Identify which cell holds the provided text, then report its (x, y) central coordinate. 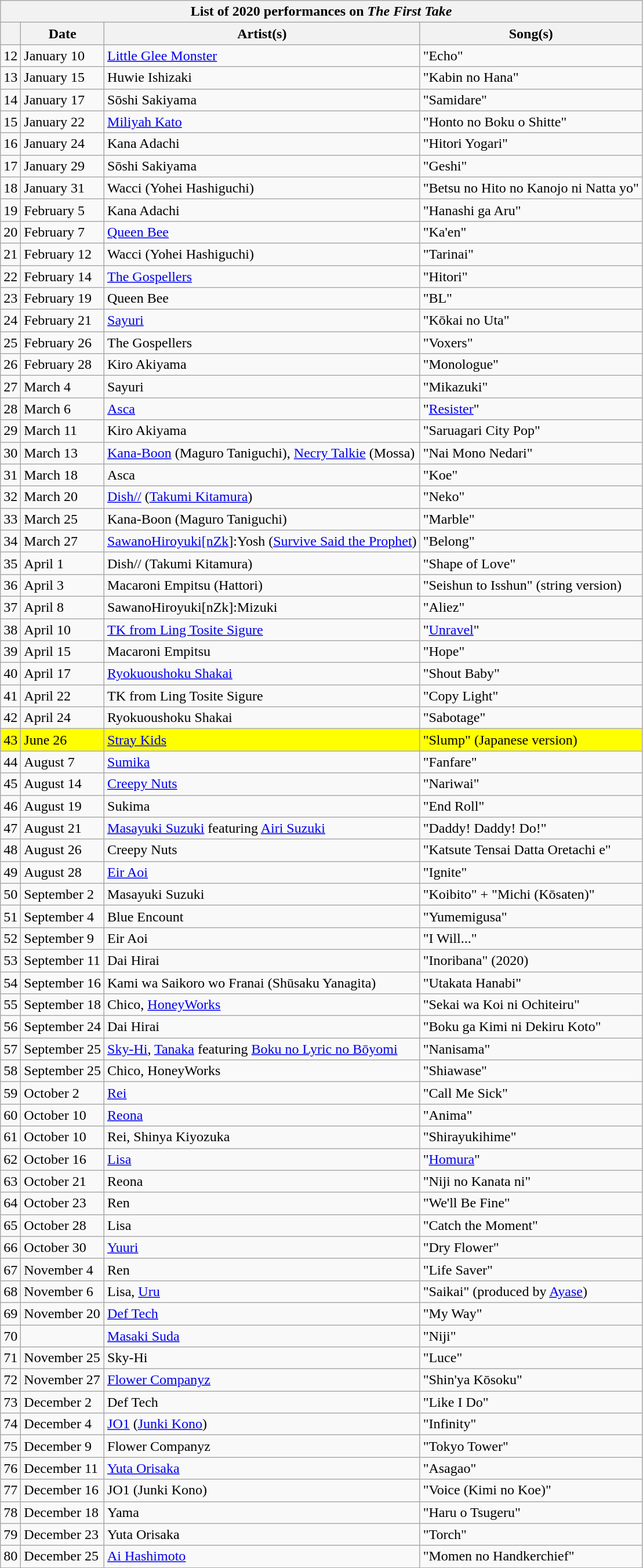
September 2 (63, 894)
"Resister" (531, 409)
67 (10, 1269)
12 (10, 56)
"Slump" (Japanese version) (531, 740)
"Sekai wa Koi ni Ochiteiru" (531, 1005)
32 (10, 497)
March 20 (63, 497)
"Momen no Handkerchief" (531, 1556)
October 21 (63, 1181)
"Mikazuki" (531, 387)
February 26 (63, 343)
December 4 (63, 1424)
"Utakata Hanabi" (531, 983)
"Shin'ya Kōsoku" (531, 1380)
December 25 (63, 1556)
33 (10, 519)
74 (10, 1424)
December 9 (63, 1446)
"Geshi" (531, 166)
16 (10, 144)
"Fanfare" (531, 762)
"Hanashi ga Aru" (531, 210)
April 17 (63, 674)
"Yumemigusa" (531, 916)
"We'll Be Fine" (531, 1203)
December 18 (63, 1512)
61 (10, 1137)
"Hitori Yogari" (531, 144)
43 (10, 740)
44 (10, 762)
August 19 (63, 806)
Artist(s) (262, 34)
47 (10, 828)
55 (10, 1005)
March 4 (63, 387)
"Boku ga Kimi ni Dekiru Koto" (531, 1027)
December 11 (63, 1468)
"Shout Baby" (531, 674)
August 21 (63, 828)
Rei (262, 1093)
August 26 (63, 850)
Ai Hashimoto (262, 1556)
"Haru o Tsugeru" (531, 1512)
"Saruagari City Pop" (531, 431)
"Shirayukihime" (531, 1137)
January 31 (63, 188)
Yama (262, 1512)
February 7 (63, 232)
31 (10, 475)
46 (10, 806)
18 (10, 188)
"I Will..." (531, 938)
December 23 (63, 1534)
January 15 (63, 78)
30 (10, 453)
58 (10, 1071)
27 (10, 387)
79 (10, 1534)
50 (10, 894)
February 5 (63, 210)
"Marble" (531, 519)
"Belong" (531, 541)
19 (10, 210)
November 27 (63, 1380)
December 2 (63, 1402)
"Koibito" + "Michi (Kōsaten)" (531, 894)
70 (10, 1335)
53 (10, 960)
Masayuki Suzuki featuring Airi Suzuki (262, 828)
April 10 (63, 629)
Sukima (262, 806)
60 (10, 1115)
Rei, Shinya Kiyozuka (262, 1137)
"Inoribana" (2020) (531, 960)
15 (10, 122)
"Voice (Kimi no Koe)" (531, 1490)
25 (10, 343)
December 16 (63, 1490)
SawanoHiroyuki[nZk]:Yosh (Survive Said the Prophet) (262, 541)
September 9 (63, 938)
"Like I Do" (531, 1402)
"Hitori" (531, 277)
Lisa, Uru (262, 1291)
"Nariwai" (531, 784)
Kami wa Saikoro wo Franai (Shūsaku Yanagita) (262, 983)
"Saikai" (produced by Ayase) (531, 1291)
October 30 (63, 1247)
66 (10, 1247)
"Call Me Sick" (531, 1093)
September 18 (63, 1005)
February 14 (63, 277)
51 (10, 916)
October 28 (63, 1225)
"Shape of Love" (531, 563)
January 10 (63, 56)
21 (10, 254)
October 23 (63, 1203)
76 (10, 1468)
23 (10, 299)
October 2 (63, 1093)
73 (10, 1402)
Macaroni Empitsu (Hattori) (262, 585)
"Luce" (531, 1358)
April 8 (63, 607)
80 (10, 1556)
January 24 (63, 144)
"Daddy! Daddy! Do!" (531, 828)
August 14 (63, 784)
49 (10, 872)
"Voxers" (531, 343)
37 (10, 607)
"BL" (531, 299)
Sky-Hi (262, 1358)
"Catch the Moment" (531, 1225)
Song(s) (531, 34)
March 27 (63, 541)
"Neko" (531, 497)
"Kabin no Hana" (531, 78)
45 (10, 784)
January 29 (63, 166)
68 (10, 1291)
January 17 (63, 100)
February 19 (63, 299)
"Seishun to Isshun" (string version) (531, 585)
64 (10, 1203)
"Life Saver" (531, 1269)
62 (10, 1159)
February 21 (63, 321)
28 (10, 409)
"Katsute Tensai Datta Oretachi e" (531, 850)
February 28 (63, 365)
List of 2020 performances on The First Take (321, 12)
November 6 (63, 1291)
Masaki Suda (262, 1335)
"Samidare" (531, 100)
"Echo" (531, 56)
April 22 (63, 696)
"Copy Light" (531, 696)
March 25 (63, 519)
17 (10, 166)
Miliyah Kato (262, 122)
"Torch" (531, 1534)
September 24 (63, 1027)
Stray Kids (262, 740)
Blue Encount (262, 916)
January 22 (63, 122)
October 16 (63, 1159)
72 (10, 1380)
22 (10, 277)
August 28 (63, 872)
71 (10, 1358)
"Niji no Kanata ni" (531, 1181)
February 12 (63, 254)
34 (10, 541)
"Monologue" (531, 365)
Kana-Boon (Maguro Taniguchi), Necry Talkie (Mossa) (262, 453)
56 (10, 1027)
14 (10, 100)
65 (10, 1225)
42 (10, 718)
26 (10, 365)
November 20 (63, 1313)
March 6 (63, 409)
24 (10, 321)
13 (10, 78)
54 (10, 983)
"Dry Flower" (531, 1247)
September 16 (63, 983)
29 (10, 431)
"Hope" (531, 652)
March 18 (63, 475)
"Nanisama" (531, 1049)
Kana-Boon (Maguro Taniguchi) (262, 519)
March 11 (63, 431)
Little Glee Monster (262, 56)
September 4 (63, 916)
"Ka'en" (531, 232)
Date (63, 34)
"Kōkai no Uta" (531, 321)
March 13 (63, 453)
Sumika (262, 762)
38 (10, 629)
41 (10, 696)
"Asagao" (531, 1468)
"Nai Mono Nedari" (531, 453)
Sky-Hi, Tanaka featuring Boku no Lyric no Bōyomi (262, 1049)
"Unravel" (531, 629)
August 7 (63, 762)
Macaroni Empitsu (262, 652)
SawanoHiroyuki[nZk]:Mizuki (262, 607)
"Anima" (531, 1115)
78 (10, 1512)
November 25 (63, 1358)
June 26 (63, 740)
75 (10, 1446)
"Homura" (531, 1159)
77 (10, 1490)
"Honto no Boku o Shitte" (531, 122)
57 (10, 1049)
"My Way" (531, 1313)
"Tokyo Tower" (531, 1446)
69 (10, 1313)
"Aliez" (531, 607)
April 15 (63, 652)
"Infinity" (531, 1424)
"Betsu no Hito no Kanojo ni Natta yo" (531, 188)
"Sabotage" (531, 718)
20 (10, 232)
36 (10, 585)
40 (10, 674)
Yuuri (262, 1247)
63 (10, 1181)
Huwie Ishizaki (262, 78)
April 24 (63, 718)
59 (10, 1093)
November 4 (63, 1269)
"Ignite" (531, 872)
52 (10, 938)
48 (10, 850)
"End Roll" (531, 806)
"Niji" (531, 1335)
April 1 (63, 563)
April 3 (63, 585)
"Shiawase" (531, 1071)
35 (10, 563)
"Koe" (531, 475)
Masayuki Suzuki (262, 894)
39 (10, 652)
September 11 (63, 960)
"Tarinai" (531, 254)
